Output the (X, Y) coordinate of the center of the cell containing the given text.  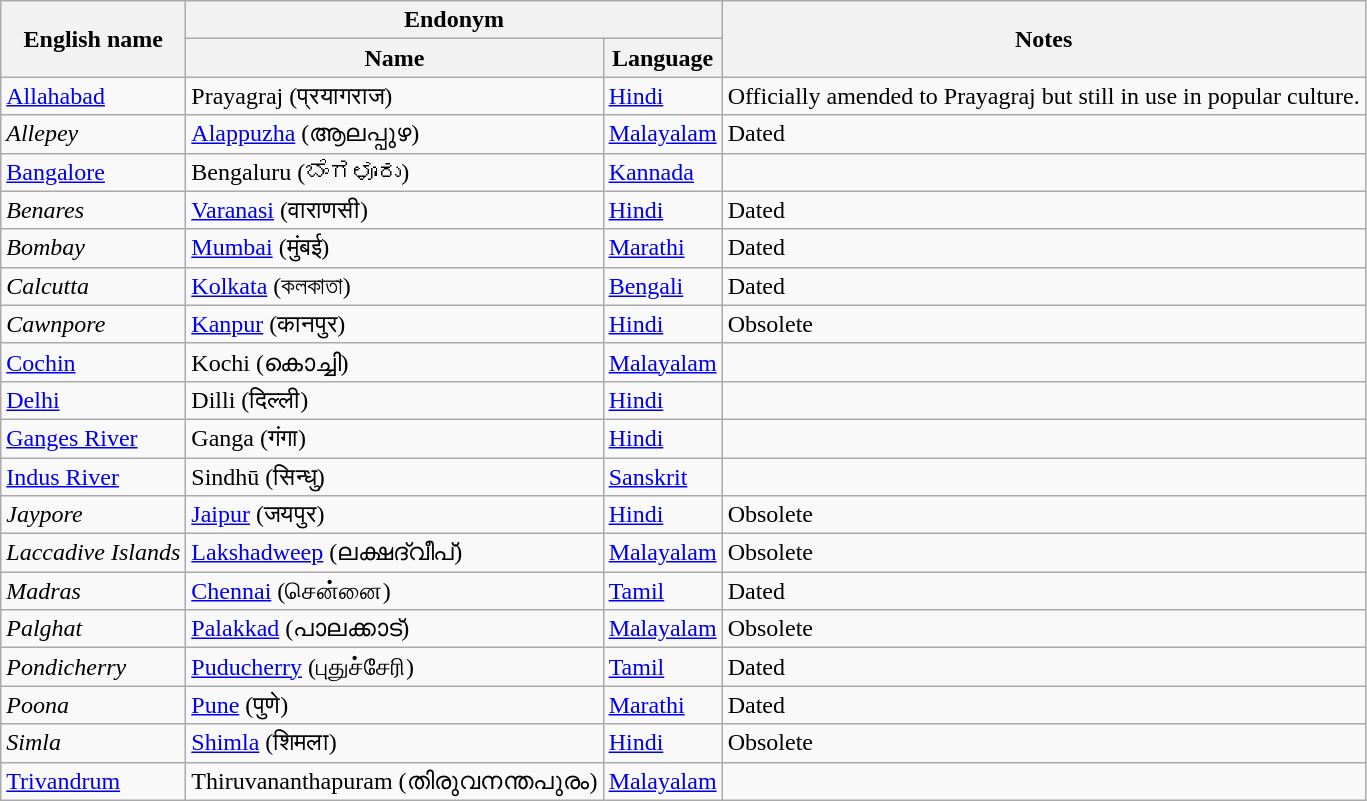
Madras (94, 591)
Allepey (94, 134)
Bombay (94, 248)
Endonym (454, 20)
Ganges River (94, 438)
Sindhū (सिन्धु) (394, 477)
Puducherry (புதுச்சேரி) (394, 667)
Name (394, 58)
Dilli (दिल्ली) (394, 400)
Lakshadweep (ലക്ഷദ്വീപ്) (394, 553)
Simla (94, 743)
Delhi (94, 400)
Kochi (കൊച്ചി) (394, 362)
Pune (पुणे) (394, 705)
Ganga (गंगा) (394, 438)
Shimla (शिमला) (394, 743)
Kolkata (কলকাতা) (394, 286)
Palghat (94, 629)
Cawnpore (94, 324)
Mumbai (मुंबई) (394, 248)
English name (94, 39)
Trivandrum (94, 781)
Palakkad (പാലക്കാട്) (394, 629)
Alappuzha (ആലപ്പുഴ) (394, 134)
Varanasi (वाराणसी) (394, 210)
Indus River (94, 477)
Laccadive Islands (94, 553)
Prayagraj (प्रयागराज) (394, 96)
Bengali (662, 286)
Cochin (94, 362)
Benares (94, 210)
Kanpur (कानपुर) (394, 324)
Allahabad (94, 96)
Bengaluru (ಬೆಂಗಳೂರು) (394, 172)
Notes (1044, 39)
Language (662, 58)
Officially amended to Prayagraj but still in use in popular culture. (1044, 96)
Jaypore (94, 515)
Thiruvananthapuram (തിരുവനന്തപുരം) (394, 781)
Chennai (சென்னை) (394, 591)
Jaipur (जयपुर) (394, 515)
Pondicherry (94, 667)
Kannada (662, 172)
Poona (94, 705)
Bangalore (94, 172)
Sanskrit (662, 477)
Calcutta (94, 286)
